Pinpoint the cell where the given text exists, returning its (X, Y) midpoint coordinate. 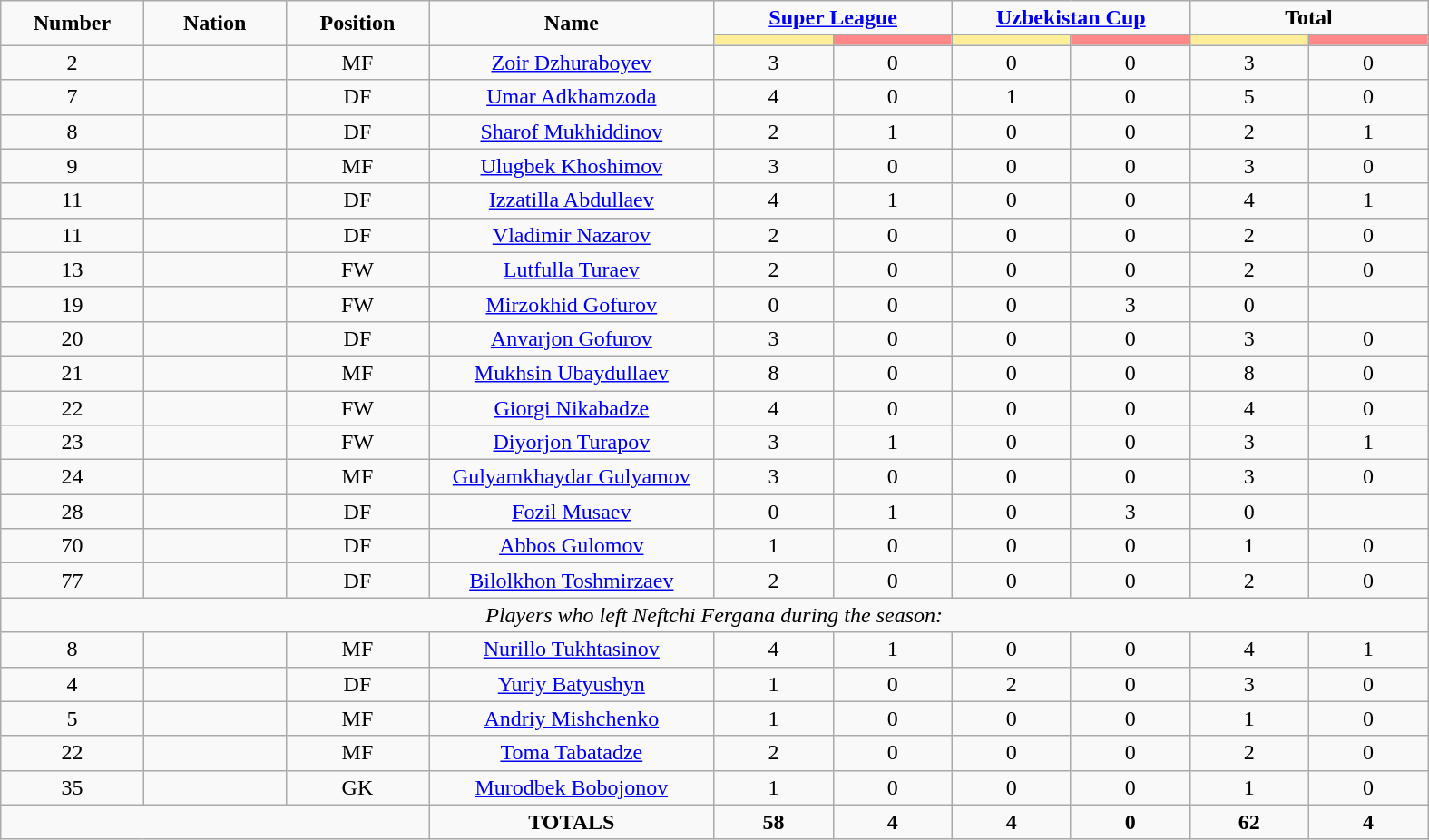
Yuriy Batyushyn (572, 684)
Sharof Mukhiddinov (572, 132)
19 (73, 304)
77 (73, 581)
Name (572, 24)
Izzatilla Abdullaev (572, 200)
Number (73, 24)
9 (73, 166)
Uzbekistan Cup (1071, 18)
24 (73, 477)
58 (773, 822)
Fozil Musaev (572, 512)
Mukhsin Ubaydullaev (572, 373)
Vladimir Nazarov (572, 235)
35 (73, 787)
Nation (214, 24)
Total (1308, 18)
Position (357, 24)
Diyorjon Turapov (572, 443)
Anvarjon Gofurov (572, 338)
Players who left Neftchi Fergana during the season: (715, 615)
28 (73, 512)
Giorgi Nikabadze (572, 407)
Andriy Mishchenko (572, 718)
Lutfulla Turaev (572, 269)
Mirzokhid Gofurov (572, 304)
23 (73, 443)
Zoir Dzhuraboyev (572, 63)
Super League (833, 18)
Ulugbek Khoshimov (572, 166)
Murodbek Bobojonov (572, 787)
13 (73, 269)
Abbos Gulomov (572, 546)
70 (73, 546)
TOTALS (572, 822)
21 (73, 373)
Umar Adkhamzoda (572, 97)
7 (73, 97)
Nurillo Tukhtasinov (572, 650)
Gulyamkhaydar Gulyamov (572, 477)
Toma Tabatadze (572, 753)
20 (73, 338)
Bilolkhon Toshmirzaev (572, 581)
GK (357, 787)
62 (1248, 822)
